For the text-containing cell, return its midpoint in [X, Y] coordinate format. 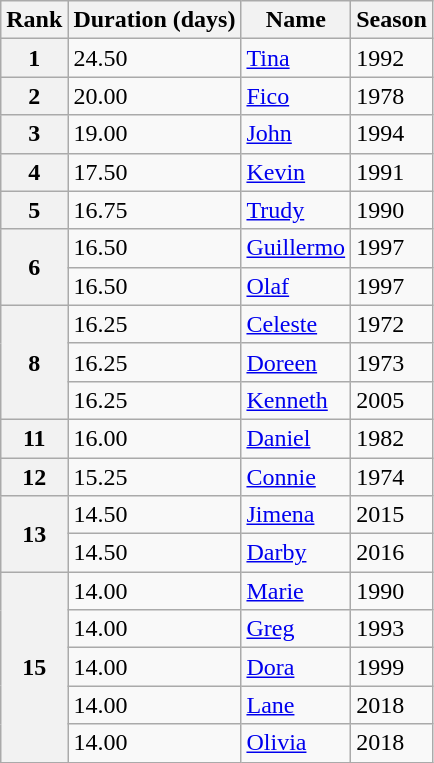
1974 [392, 477]
Season [392, 20]
Greg [296, 629]
17.50 [154, 172]
24.50 [154, 58]
1999 [392, 667]
Jimena [296, 515]
Fico [296, 96]
Duration (days) [154, 20]
Daniel [296, 438]
Doreen [296, 362]
1994 [392, 134]
13 [34, 534]
Kenneth [296, 400]
2 [34, 96]
12 [34, 477]
1991 [392, 172]
Dora [296, 667]
2005 [392, 400]
Name [296, 20]
4 [34, 172]
16.75 [154, 210]
1972 [392, 324]
2015 [392, 515]
Darby [296, 553]
Kevin [296, 172]
Lane [296, 705]
Guillermo [296, 248]
20.00 [154, 96]
Tina [296, 58]
Celeste [296, 324]
15 [34, 667]
8 [34, 362]
1982 [392, 438]
Olaf [296, 286]
1 [34, 58]
5 [34, 210]
16.00 [154, 438]
15.25 [154, 477]
Trudy [296, 210]
1993 [392, 629]
3 [34, 134]
Olivia [296, 743]
11 [34, 438]
Connie [296, 477]
1992 [392, 58]
John [296, 134]
1978 [392, 96]
1973 [392, 362]
19.00 [154, 134]
Rank [34, 20]
6 [34, 267]
Marie [296, 591]
2016 [392, 553]
